Return the (x, y) coordinate for the center point of the cell that contains the specified text.  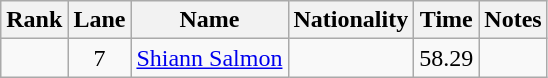
Time (446, 20)
7 (100, 58)
58.29 (446, 58)
Notes (513, 20)
Rank (34, 20)
Name (210, 20)
Nationality (351, 20)
Lane (100, 20)
Shiann Salmon (210, 58)
